Identify which cell holds the provided text, then report its [X, Y] central coordinate. 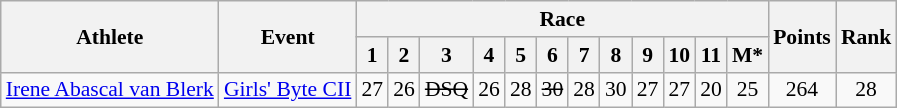
264 [802, 90]
25 [748, 90]
Rank [866, 36]
8 [616, 55]
Girls' Byte CII [288, 90]
Race [562, 19]
3 [446, 55]
Irene Abascal van Blerk [110, 90]
20 [711, 90]
6 [553, 55]
4 [489, 55]
Athlete [110, 36]
Points [802, 36]
7 [584, 55]
1 [372, 55]
DSQ [446, 90]
2 [404, 55]
11 [711, 55]
Event [288, 36]
M* [748, 55]
5 [521, 55]
9 [648, 55]
10 [679, 55]
